Determine the [x, y] coordinate at the center of the cell enclosing the given text.  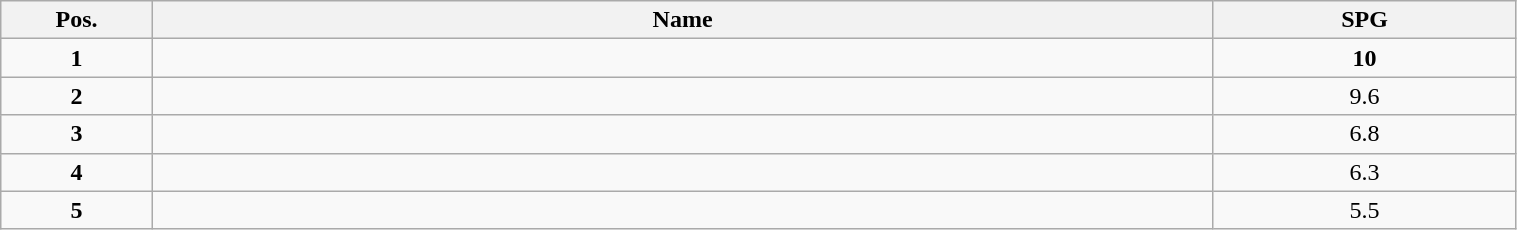
6.8 [1364, 134]
Pos. [77, 20]
1 [77, 58]
6.3 [1364, 172]
SPG [1364, 20]
4 [77, 172]
2 [77, 96]
10 [1364, 58]
5.5 [1364, 210]
5 [77, 210]
9.6 [1364, 96]
Name [682, 20]
3 [77, 134]
